Extract the (X, Y) coordinate from the center of the cell holding the provided text.  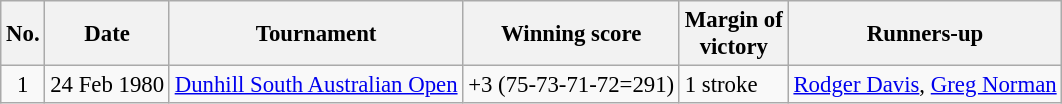
No. (23, 34)
Winning score (572, 34)
Tournament (316, 34)
Rodger Davis, Greg Norman (925, 85)
Dunhill South Australian Open (316, 85)
Margin ofvictory (734, 34)
24 Feb 1980 (107, 85)
1 (23, 85)
Runners-up (925, 34)
+3 (75-73-71-72=291) (572, 85)
Date (107, 34)
1 stroke (734, 85)
